Extract the [X, Y] coordinate from the center of the cell holding the provided text.  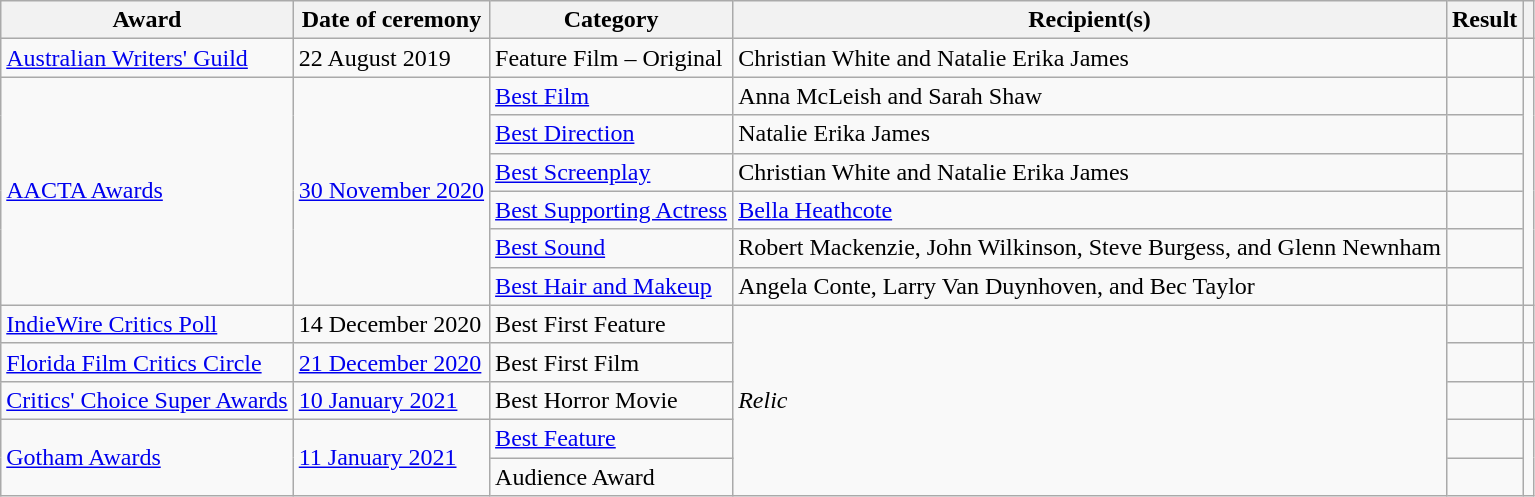
Australian Writers' Guild [147, 58]
Gotham Awards [147, 457]
Natalie Erika James [1090, 134]
Feature Film – Original [612, 58]
Recipient(s) [1090, 20]
Best Feature [612, 438]
Critics' Choice Super Awards [147, 400]
Best First Feature [612, 324]
14 December 2020 [391, 324]
Result [1484, 20]
Bella Heathcote [1090, 210]
Best Screenplay [612, 172]
10 January 2021 [391, 400]
22 August 2019 [391, 58]
Best Horror Movie [612, 400]
Best Hair and Makeup [612, 286]
Best Film [612, 96]
21 December 2020 [391, 362]
Audience Award [612, 477]
Best Supporting Actress [612, 210]
Best Sound [612, 248]
Category [612, 20]
11 January 2021 [391, 457]
Angela Conte, Larry Van Duynhoven, and Bec Taylor [1090, 286]
AACTA Awards [147, 191]
Award [147, 20]
30 November 2020 [391, 191]
Anna McLeish and Sarah Shaw [1090, 96]
Relic [1090, 400]
Date of ceremony [391, 20]
IndieWire Critics Poll [147, 324]
Best First Film [612, 362]
Robert Mackenzie, John Wilkinson, Steve Burgess, and Glenn Newnham [1090, 248]
Florida Film Critics Circle [147, 362]
Best Direction [612, 134]
